Return the [x, y] coordinate for the center point of the cell that contains the specified text.  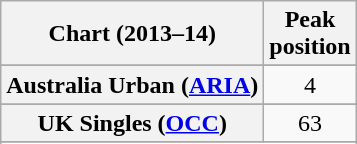
4 [310, 85]
Peakposition [310, 34]
Chart (2013–14) [132, 34]
UK Singles (OCC) [132, 123]
63 [310, 123]
Australia Urban (ARIA) [132, 85]
